Return [X, Y] of the center of cell containing provided text 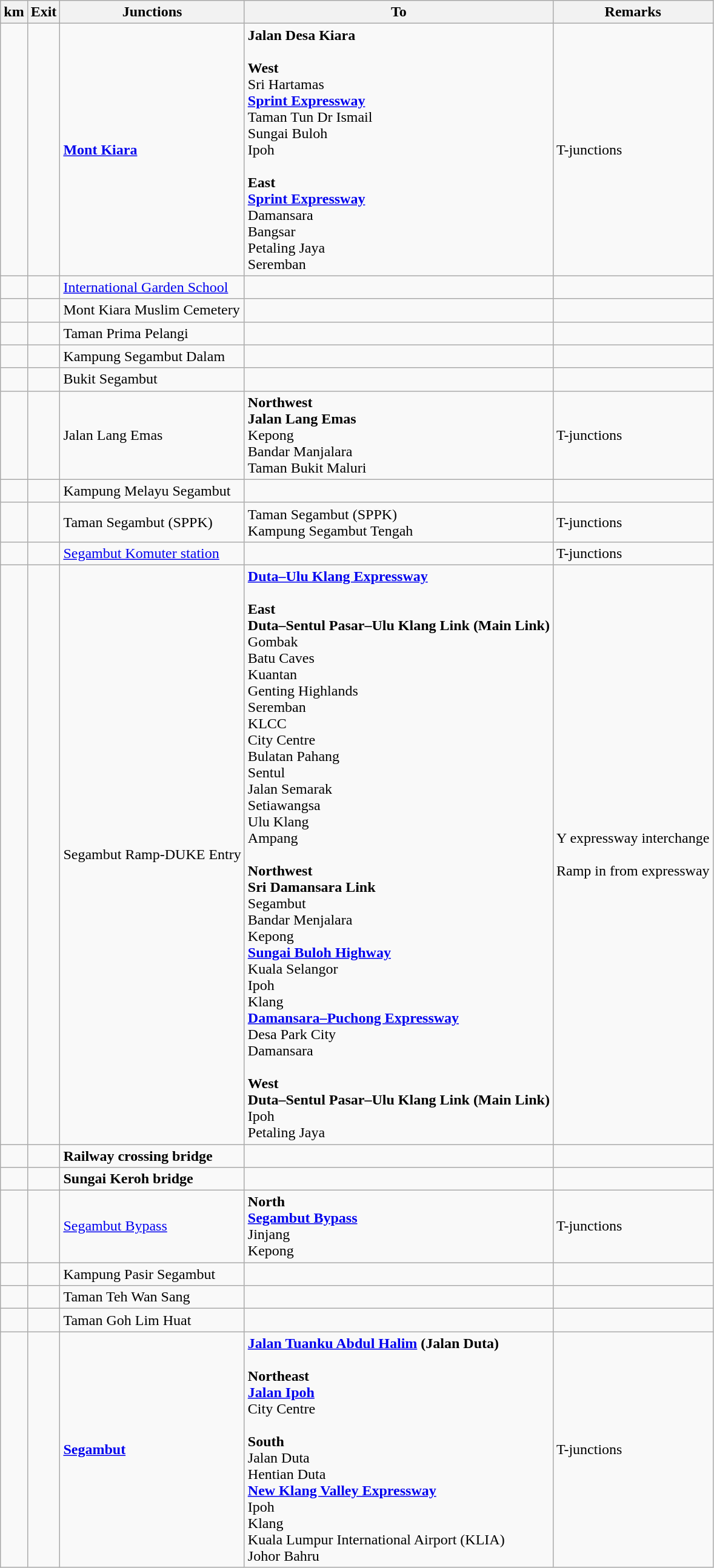
Taman Segambut (SPPK)Kampung Segambut Tengah [399, 522]
Mont Kiara Muslim Cemetery [152, 310]
Kampung Pasir Segambut [152, 1274]
Kampung Melayu Segambut [152, 491]
Segambut Bypass [152, 1226]
Jalan Desa KiaraWestSri Hartamas Sprint ExpresswayTaman Tun Dr IsmailSungai BulohIpohEast Sprint ExpresswayDamansaraBangsarPetaling JayaSeremban [399, 150]
International Garden School [152, 287]
Kampung Segambut Dalam [152, 356]
Bukit Segambut [152, 379]
Jalan Lang Emas [152, 435]
Remarks [633, 12]
NorthwestJalan Lang EmasKepongBandar ManjalaraTaman Bukit Maluri [399, 435]
Mont Kiara [152, 150]
Taman Teh Wan Sang [152, 1297]
Taman Segambut (SPPK) [152, 522]
Y expressway interchangeRamp in from expressway [633, 854]
To [399, 12]
Taman Prima Pelangi [152, 333]
Sungai Keroh bridge [152, 1179]
Railway crossing bridge [152, 1155]
km [14, 12]
Junctions [152, 12]
Segambut [152, 1449]
Segambut Komuter station [152, 553]
Taman Goh Lim Huat [152, 1320]
Exit [44, 12]
NorthSegambut BypassJinjangKepong [399, 1226]
Segambut Ramp-DUKE Entry [152, 854]
